Locate the cell with the specified text and output its [X, Y] center coordinate. 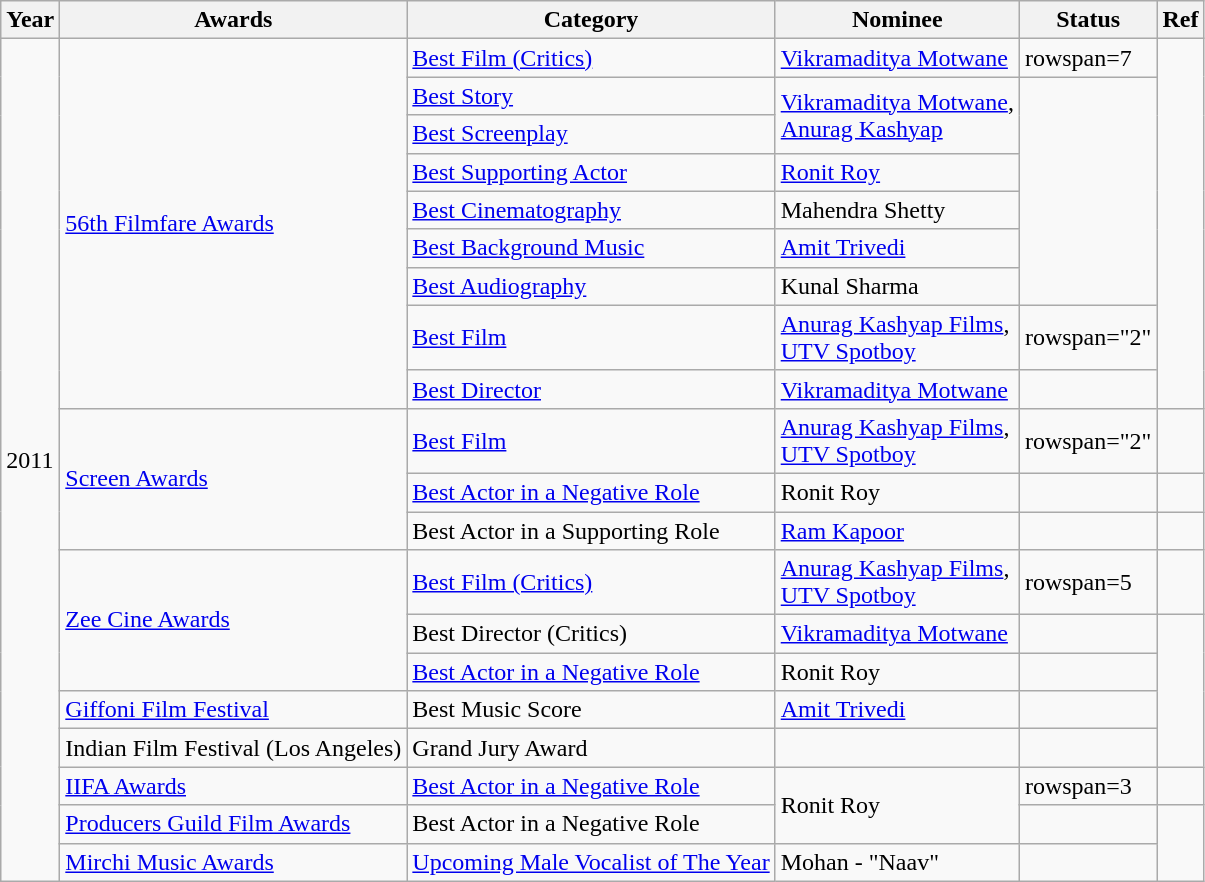
IIFA Awards [234, 786]
Vikramaditya Motwane,Anurag Kashyap [897, 115]
Category [591, 20]
Best Supporting Actor [591, 172]
Awards [234, 20]
Best Audiography [591, 286]
Grand Jury Award [591, 748]
Year [30, 20]
Kunal Sharma [897, 286]
56th Filmfare Awards [234, 224]
Ref [1180, 20]
Producers Guild Film Awards [234, 824]
rowspan=5 [1088, 582]
Best Screenplay [591, 134]
Upcoming Male Vocalist of The Year [591, 862]
Giffoni Film Festival [234, 710]
Best Director [591, 389]
rowspan=3 [1088, 786]
Mohan - "Naav" [897, 862]
Mirchi Music Awards [234, 862]
Zee Cine Awards [234, 620]
Status [1088, 20]
rowspan=7 [1088, 58]
Best Story [591, 96]
Nominee [897, 20]
2011 [30, 460]
Best Music Score [591, 710]
Best Actor in a Supporting Role [591, 531]
Best Director (Critics) [591, 634]
Ram Kapoor [897, 531]
Best Background Music [591, 248]
Mahendra Shetty [897, 210]
Indian Film Festival (Los Angeles) [234, 748]
Best Cinematography [591, 210]
Screen Awards [234, 478]
